Extract the (X, Y) coordinate from the center of the cell holding the provided text.  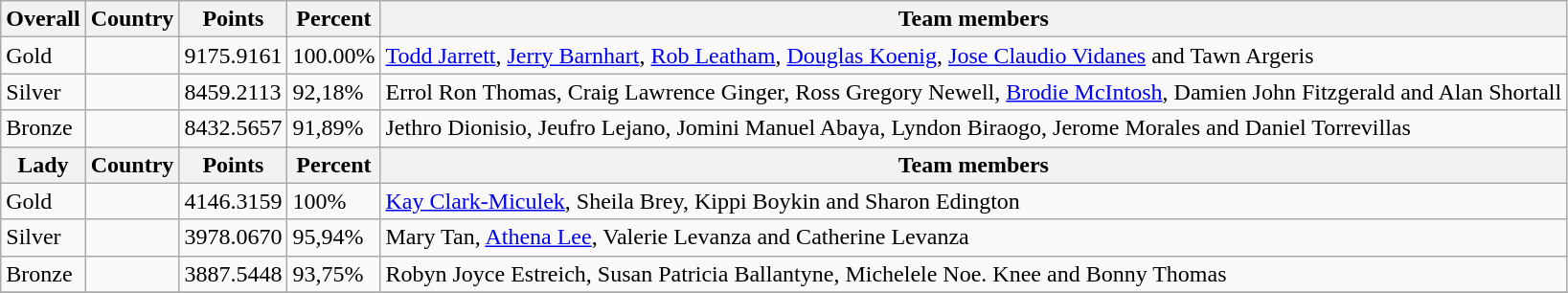
Jethro Dionisio, Jeufro Lejano, Jomini Manuel Abaya, Lyndon Biraogo, Jerome Morales and Daniel Torrevillas (973, 128)
8459.2113 (234, 92)
Lady (43, 165)
3887.5448 (234, 274)
Mary Tan, Athena Lee, Valerie Levanza and Catherine Levanza (973, 237)
4146.3159 (234, 201)
100.00% (333, 56)
92,18% (333, 92)
93,75% (333, 274)
95,94% (333, 237)
Overall (43, 19)
9175.9161 (234, 56)
Errol Ron Thomas, Craig Lawrence Ginger, Ross Gregory Newell, Brodie McIntosh, Damien John Fitzgerald and Alan Shortall (973, 92)
Todd Jarrett, Jerry Barnhart, Rob Leatham, Douglas Koenig, Jose Claudio Vidanes and Tawn Argeris (973, 56)
100% (333, 201)
Kay Clark-Miculek, Sheila Brey, Kippi Boykin and Sharon Edington (973, 201)
91,89% (333, 128)
8432.5657 (234, 128)
3978.0670 (234, 237)
Robyn Joyce Estreich, Susan Patricia Ballantyne, Michelele Noe. Knee and Bonny Thomas (973, 274)
